Search for the cell housing the specified text and yield its (x, y) center coordinate. 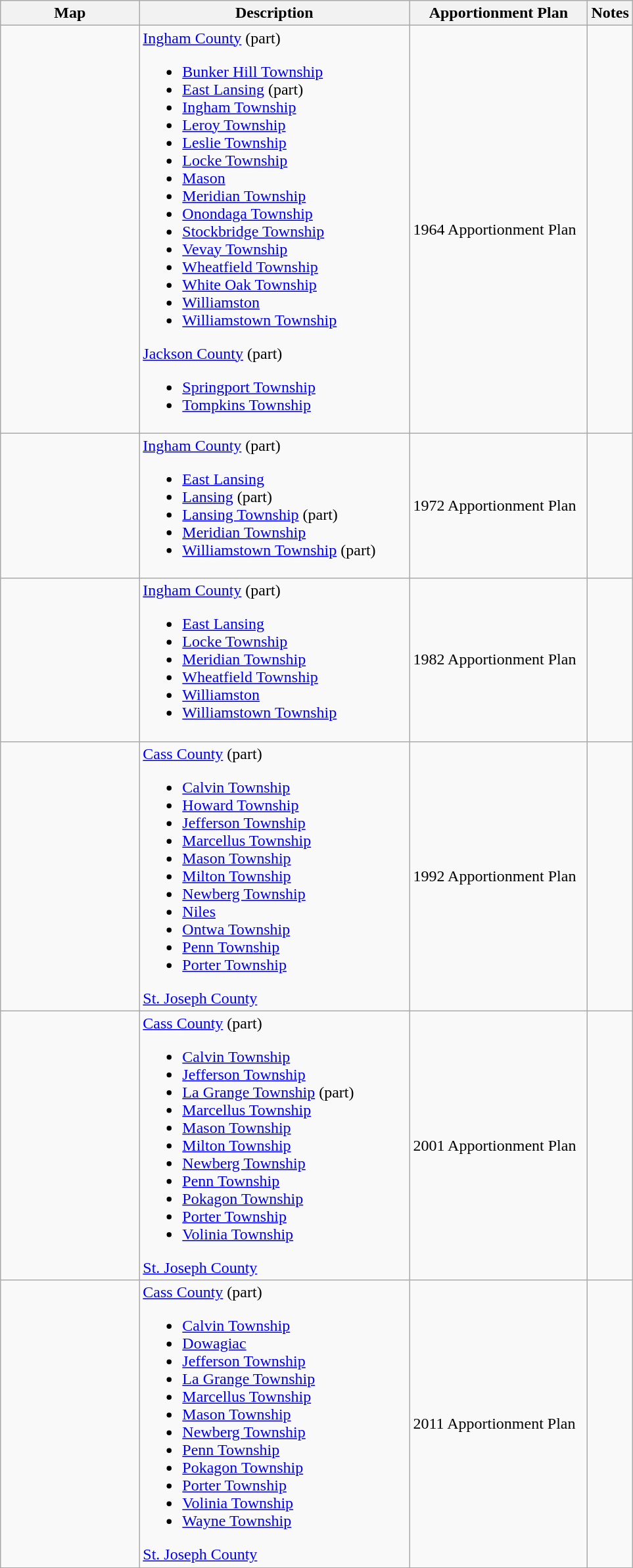
Map (70, 13)
Apportionment Plan (498, 13)
1972 Apportionment Plan (498, 506)
Ingham County (part)East LansingLocke TownshipMeridian TownshipWheatfield TownshipWilliamstonWilliamstown Township (275, 660)
Notes (610, 13)
1982 Apportionment Plan (498, 660)
1992 Apportionment Plan (498, 876)
1964 Apportionment Plan (498, 229)
2011 Apportionment Plan (498, 1423)
Description (275, 13)
Ingham County (part)East LansingLansing (part)Lansing Township (part)Meridian TownshipWilliamstown Township (part) (275, 506)
2001 Apportionment Plan (498, 1145)
